Return [x, y] of the center of cell containing provided text 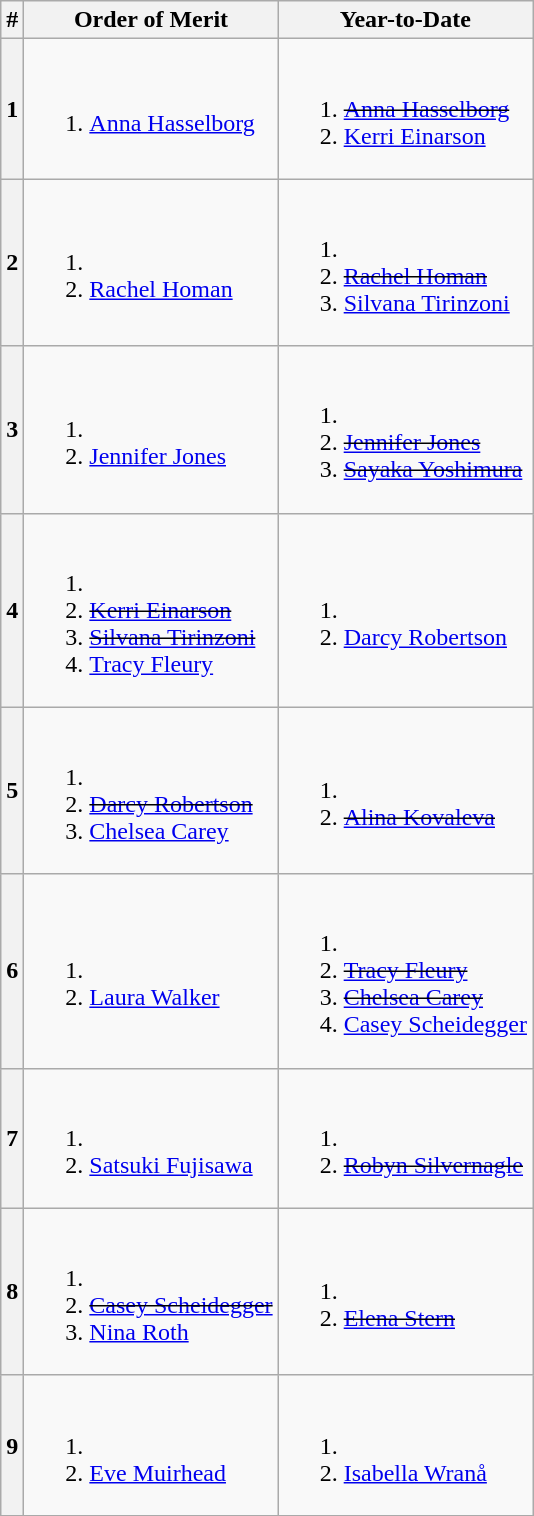
5 [12, 790]
Laura Walker [151, 971]
Darcy Robertson [405, 610]
3 [12, 430]
8 [12, 1292]
# [12, 20]
Rachel Homan Silvana Tirinzoni [405, 262]
Rachel Homan [151, 262]
Isabella Wranå [405, 1445]
9 [12, 1445]
Anna Hasselborg Kerri Einarson [405, 109]
Tracy Fleury Chelsea Carey Casey Scheidegger [405, 971]
Elena Stern [405, 1292]
6 [12, 971]
Year-to-Date [405, 20]
7 [12, 1138]
Kerri Einarson Silvana Tirinzoni Tracy Fleury [151, 610]
Satsuki Fujisawa [151, 1138]
4 [12, 610]
1 [12, 109]
Darcy Robertson Chelsea Carey [151, 790]
2 [12, 262]
Anna Hasselborg [151, 109]
Casey Scheidegger Nina Roth [151, 1292]
Jennifer Jones Sayaka Yoshimura [405, 430]
Order of Merit [151, 20]
Eve Muirhead [151, 1445]
Robyn Silvernagle [405, 1138]
Jennifer Jones [151, 430]
Alina Kovaleva [405, 790]
